Scan for the cell matching the given text and deliver its [X, Y] coordinate at center. 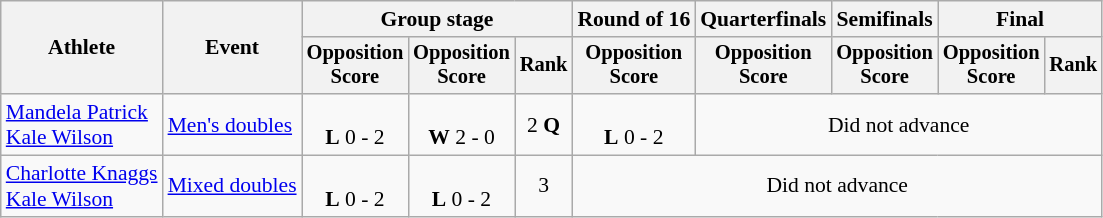
Mandela PatrickKale Wilson [82, 124]
Athlete [82, 48]
3 [544, 186]
Quarterfinals [763, 19]
Mixed doubles [232, 186]
Event [232, 48]
Group stage [438, 19]
W 2 - 0 [462, 124]
Final [1020, 19]
Men's doubles [232, 124]
Charlotte KnaggsKale Wilson [82, 186]
Round of 16 [634, 19]
2 Q [544, 124]
Semifinals [884, 19]
